Determine the [X, Y] coordinate at the center of the cell enclosing the given text.  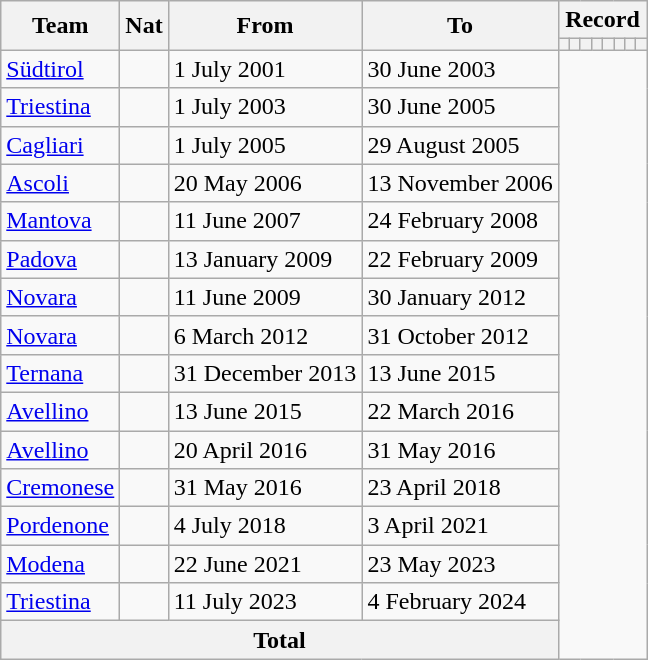
Nat [144, 26]
Südtirol [60, 69]
31 October 2012 [460, 335]
20 April 2016 [265, 449]
23 April 2018 [460, 488]
13 January 2009 [265, 259]
Record [602, 20]
Modena [60, 564]
Padova [60, 259]
Ascoli [60, 183]
30 January 2012 [460, 297]
4 July 2018 [265, 526]
11 July 2023 [265, 602]
11 June 2009 [265, 297]
29 August 2005 [460, 145]
4 February 2024 [460, 602]
Cagliari [60, 145]
Pordenone [60, 526]
20 May 2006 [265, 183]
13 November 2006 [460, 183]
22 June 2021 [265, 564]
24 February 2008 [460, 221]
23 May 2023 [460, 564]
To [460, 26]
11 June 2007 [265, 221]
Ternana [60, 373]
1 July 2005 [265, 145]
3 April 2021 [460, 526]
22 February 2009 [460, 259]
Total [280, 640]
From [265, 26]
Cremonese [60, 488]
1 July 2003 [265, 107]
31 December 2013 [265, 373]
Team [60, 26]
6 March 2012 [265, 335]
30 June 2003 [460, 69]
30 June 2005 [460, 107]
22 March 2016 [460, 411]
1 July 2001 [265, 69]
Mantova [60, 221]
